Search for the cell housing the specified text and yield its (X, Y) center coordinate. 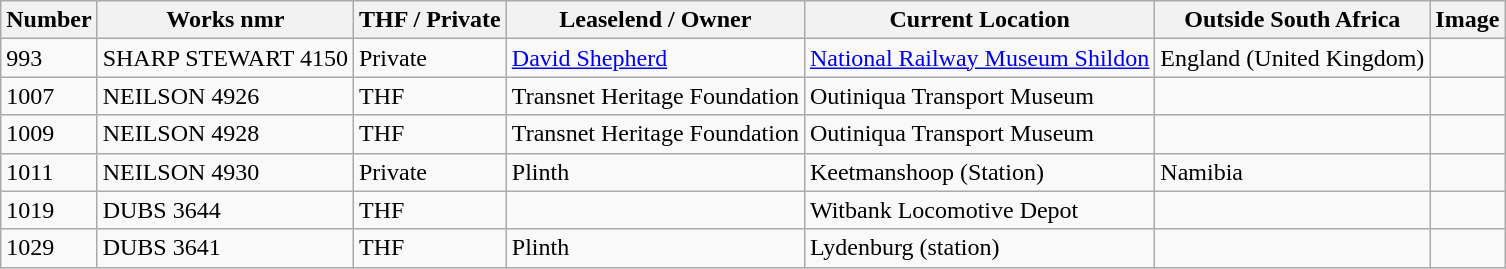
DUBS 3641 (225, 248)
THF / Private (430, 20)
1019 (49, 210)
Namibia (1292, 172)
Current Location (979, 20)
1007 (49, 96)
NEILSON 4928 (225, 134)
SHARP STEWART 4150 (225, 58)
Witbank Locomotive Depot (979, 210)
NEILSON 4930 (225, 172)
Works nmr (225, 20)
1011 (49, 172)
Image (1468, 20)
David Shepherd (655, 58)
993 (49, 58)
NEILSON 4926 (225, 96)
DUBS 3644 (225, 210)
1009 (49, 134)
England (United Kingdom) (1292, 58)
Lydenburg (station) (979, 248)
Outside South Africa (1292, 20)
1029 (49, 248)
National Railway Museum Shildon (979, 58)
Leaselend / Owner (655, 20)
Keetmanshoop (Station) (979, 172)
Number (49, 20)
